Extract the (X, Y) coordinate from the center of the cell holding the provided text.  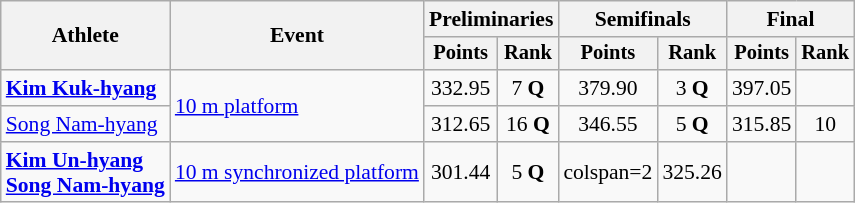
3 Q (692, 88)
379.90 (608, 88)
10 m platform (297, 106)
Preliminaries (491, 19)
397.05 (762, 88)
10 (825, 124)
Kim Un-hyangSong Nam-hyang (86, 172)
7 Q (528, 88)
332.95 (461, 88)
16 Q (528, 124)
325.26 (692, 172)
Event (297, 36)
Athlete (86, 36)
colspan=2 (608, 172)
Final (790, 19)
10 m synchronized platform (297, 172)
301.44 (461, 172)
346.55 (608, 124)
315.85 (762, 124)
Kim Kuk-hyang (86, 88)
312.65 (461, 124)
Semifinals (642, 19)
Song Nam-hyang (86, 124)
